For the text-containing cell, return its midpoint in (x, y) coordinate format. 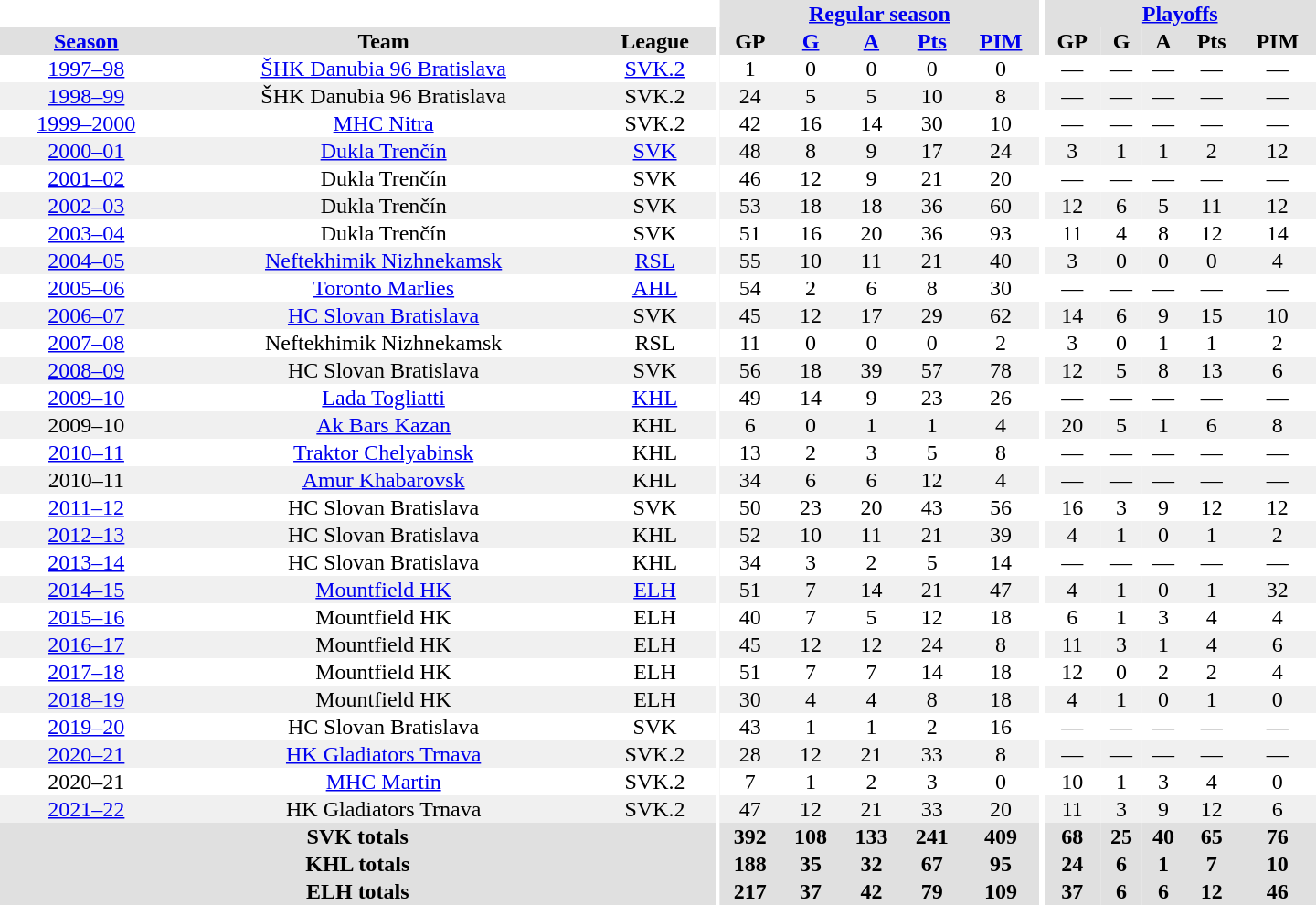
2019–20 (86, 727)
2011–12 (86, 507)
KHL totals (358, 864)
2003–04 (86, 233)
68 (1072, 836)
78 (1001, 370)
ELH totals (358, 891)
2005–06 (86, 288)
76 (1278, 836)
48 (750, 151)
67 (932, 864)
2015–16 (86, 617)
108 (811, 836)
MHC Martin (384, 782)
Traktor Chelyabinsk (384, 452)
SVK totals (358, 836)
2021–22 (86, 809)
188 (750, 864)
2018–19 (86, 699)
2013–14 (86, 562)
52 (750, 535)
2008–09 (86, 370)
65 (1212, 836)
79 (932, 891)
2017–18 (86, 672)
Team (384, 41)
28 (750, 754)
53 (750, 206)
93 (1001, 233)
2002–03 (86, 206)
2007–08 (86, 343)
1997–98 (86, 69)
2016–17 (86, 644)
49 (750, 398)
2006–07 (86, 315)
35 (811, 864)
392 (750, 836)
League (655, 41)
55 (750, 261)
Amur Khabarovsk (384, 480)
AHL (655, 288)
Toronto Marlies (384, 288)
25 (1121, 836)
409 (1001, 836)
1998–99 (86, 96)
109 (1001, 891)
26 (1001, 398)
29 (932, 315)
60 (1001, 206)
Lada Togliatti (384, 398)
2004–05 (86, 261)
95 (1001, 864)
15 (1212, 315)
Regular season (880, 14)
Ak Bars Kazan (384, 425)
54 (750, 288)
2001–02 (86, 178)
50 (750, 507)
241 (932, 836)
217 (750, 891)
Season (86, 41)
62 (1001, 315)
133 (871, 836)
1999–2000 (86, 123)
57 (932, 370)
2012–13 (86, 535)
2000–01 (86, 151)
MHC Nitra (384, 123)
2014–15 (86, 590)
Playoffs (1180, 14)
